Extract the (x, y) coordinate from the center of the cell holding the provided text.  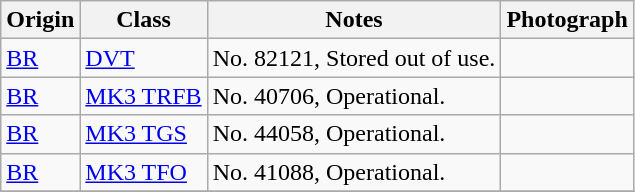
MK3 TRFB (144, 96)
No. 82121, Stored out of use. (354, 58)
No. 40706, Operational. (354, 96)
DVT (144, 58)
No. 44058, Operational. (354, 134)
Notes (354, 20)
MK3 TGS (144, 134)
MK3 TFO (144, 172)
Photograph (567, 20)
No. 41088, Operational. (354, 172)
Class (144, 20)
Origin (40, 20)
